Identify which cell holds the provided text, then report its [x, y] central coordinate. 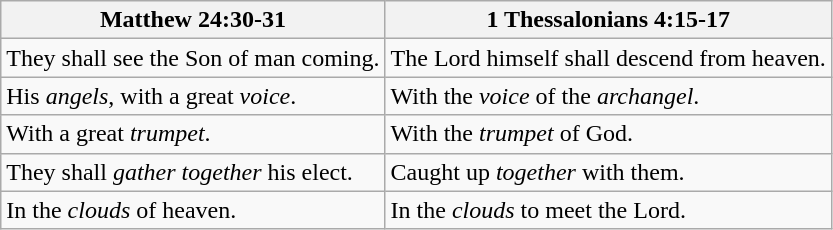
Matthew 24:30-31 [193, 20]
With the trumpet of God. [608, 134]
With a great trumpet. [193, 134]
1 Thessalonians 4:15-17 [608, 20]
In the clouds to meet the Lord. [608, 210]
They shall gather together his elect. [193, 172]
His angels, with a great voice. [193, 96]
The Lord himself shall descend from heaven. [608, 58]
With the voice of the archangel. [608, 96]
In the clouds of heaven. [193, 210]
They shall see the Son of man coming. [193, 58]
Caught up together with them. [608, 172]
